Provide the [x, y] coordinate of the cell's center where the given text is located.  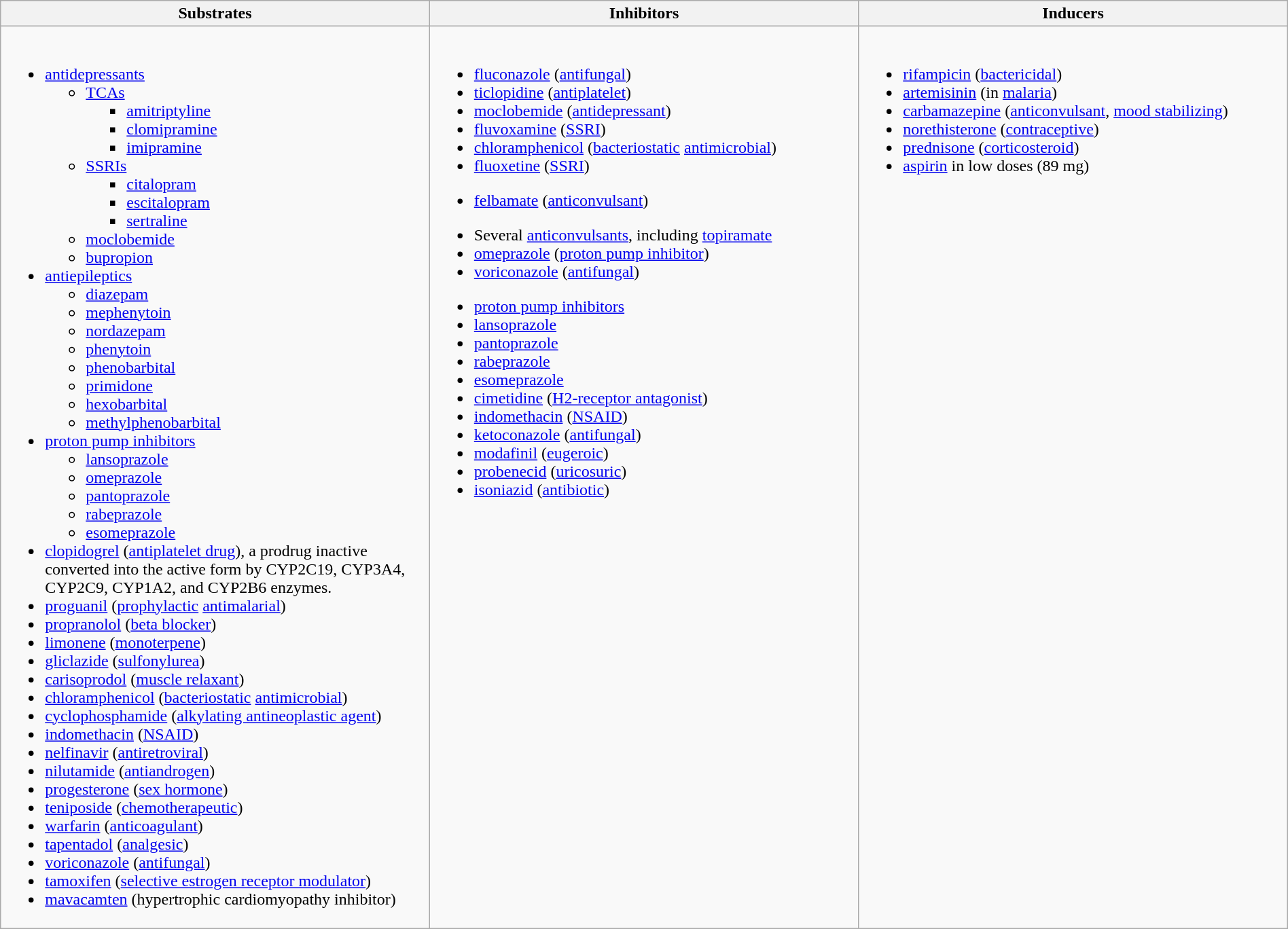
Substrates [215, 14]
Inhibitors [644, 14]
Inducers [1073, 14]
